Locate the cell with the specified text and output its (X, Y) center coordinate. 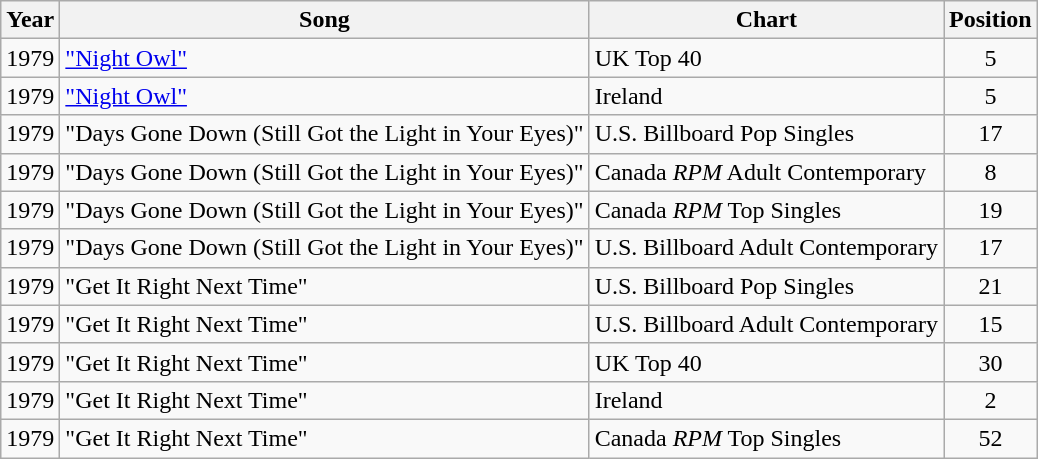
Song (324, 20)
15 (991, 324)
Canada RPM Adult Contemporary (766, 172)
52 (991, 438)
19 (991, 210)
21 (991, 286)
8 (991, 172)
2 (991, 400)
Year (30, 20)
Chart (766, 20)
Position (991, 20)
30 (991, 362)
